Provide the (x, y) coordinate of the cell's center where the given text is located.  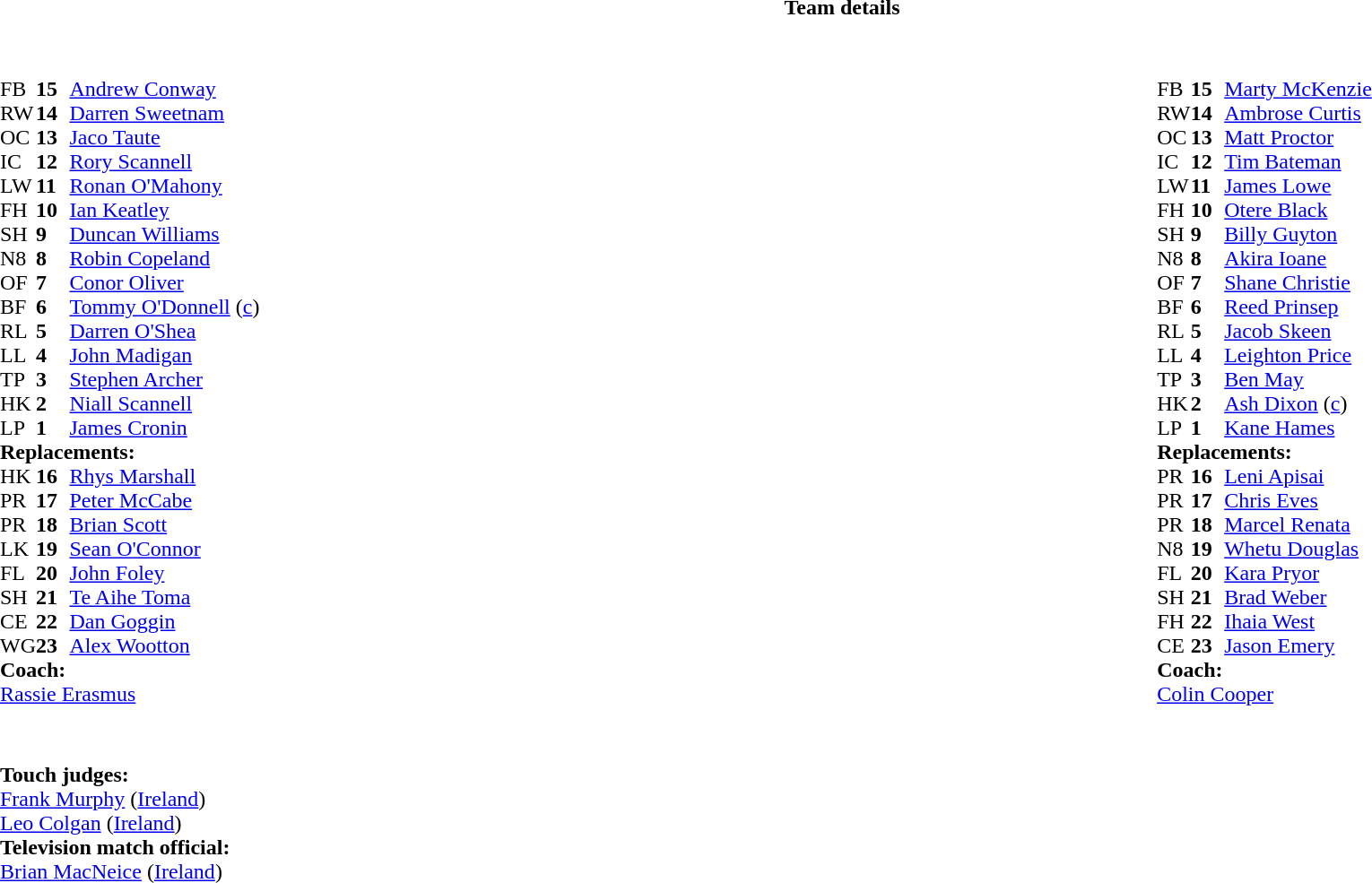
Tommy O'Donnell (c) (164, 307)
Jacob Skeen (1298, 332)
Shane Christie (1298, 283)
Kara Pryor (1298, 574)
Rassie Erasmus (129, 694)
Whetu Douglas (1298, 549)
John Foley (164, 574)
John Madigan (164, 355)
Jason Emery (1298, 645)
Marty McKenzie (1298, 90)
Darren Sweetnam (164, 113)
Ben May (1298, 380)
Ihaia West (1298, 622)
Andrew Conway (164, 90)
Darren O'Shea (164, 332)
LK (18, 549)
Kane Hames (1298, 429)
Akira Ioane (1298, 258)
WG (18, 645)
Ash Dixon (c) (1298, 403)
Matt Proctor (1298, 138)
Otere Black (1298, 210)
Rhys Marshall (164, 477)
Leni Apisai (1298, 477)
Leighton Price (1298, 355)
Conor Oliver (164, 283)
Ronan O'Mahony (164, 186)
Brian Scott (164, 525)
Ian Keatley (164, 210)
James Lowe (1298, 186)
Rory Scannell (164, 161)
Ambrose Curtis (1298, 113)
Robin Copeland (164, 258)
Peter McCabe (164, 500)
Alex Wootton (164, 645)
Marcel Renata (1298, 525)
Sean O'Connor (164, 549)
Colin Cooper (1264, 694)
Dan Goggin (164, 622)
Te Aihe Toma (164, 597)
Tim Bateman (1298, 161)
Jaco Taute (164, 138)
Chris Eves (1298, 500)
Reed Prinsep (1298, 307)
Duncan Williams (164, 235)
Stephen Archer (164, 380)
Niall Scannell (164, 403)
Billy Guyton (1298, 235)
Brad Weber (1298, 597)
James Cronin (164, 429)
